For the text-containing cell, return its midpoint in [x, y] coordinate format. 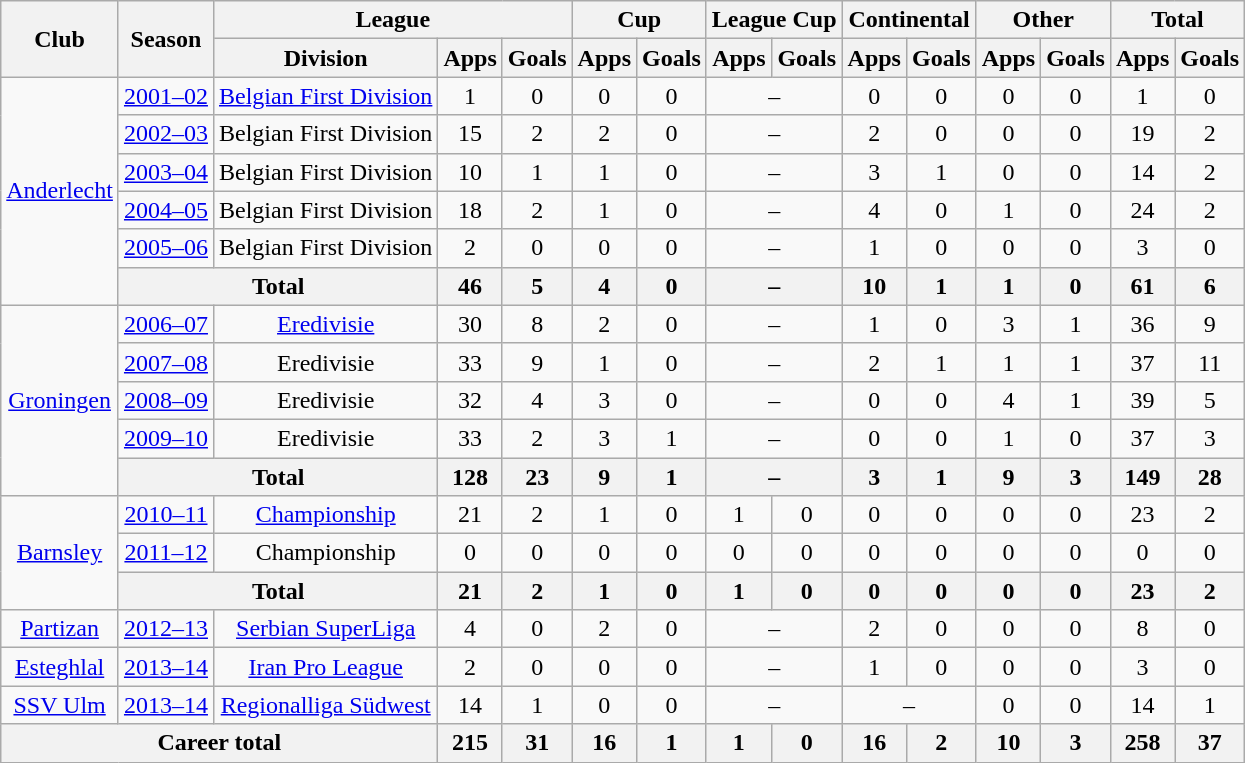
Groningen [60, 400]
2007–08 [166, 362]
46 [470, 286]
32 [470, 400]
2002–03 [166, 134]
2011–12 [166, 553]
Iran Pro League [325, 667]
39 [1142, 400]
215 [470, 743]
League [392, 20]
11 [1210, 362]
2004–05 [166, 210]
61 [1142, 286]
2009–10 [166, 438]
6 [1210, 286]
24 [1142, 210]
128 [470, 477]
Continental [909, 20]
Anderlecht [60, 191]
30 [470, 324]
258 [1142, 743]
SSV Ulm [60, 705]
Division [325, 58]
2010–11 [166, 515]
Barnsley [60, 553]
Esteghlal [60, 667]
Regionalliga Südwest [325, 705]
19 [1142, 134]
Partizan [60, 629]
Cup [639, 20]
Career total [220, 743]
Other [1043, 20]
149 [1142, 477]
31 [537, 743]
Club [60, 39]
2006–07 [166, 324]
2005–06 [166, 248]
2012–13 [166, 629]
2008–09 [166, 400]
36 [1142, 324]
18 [470, 210]
15 [470, 134]
28 [1210, 477]
Serbian SuperLiga [325, 629]
League Cup [774, 20]
2003–04 [166, 172]
Season [166, 39]
2001–02 [166, 96]
